Determine the (X, Y) coordinate at the center of the cell enclosing the given text.  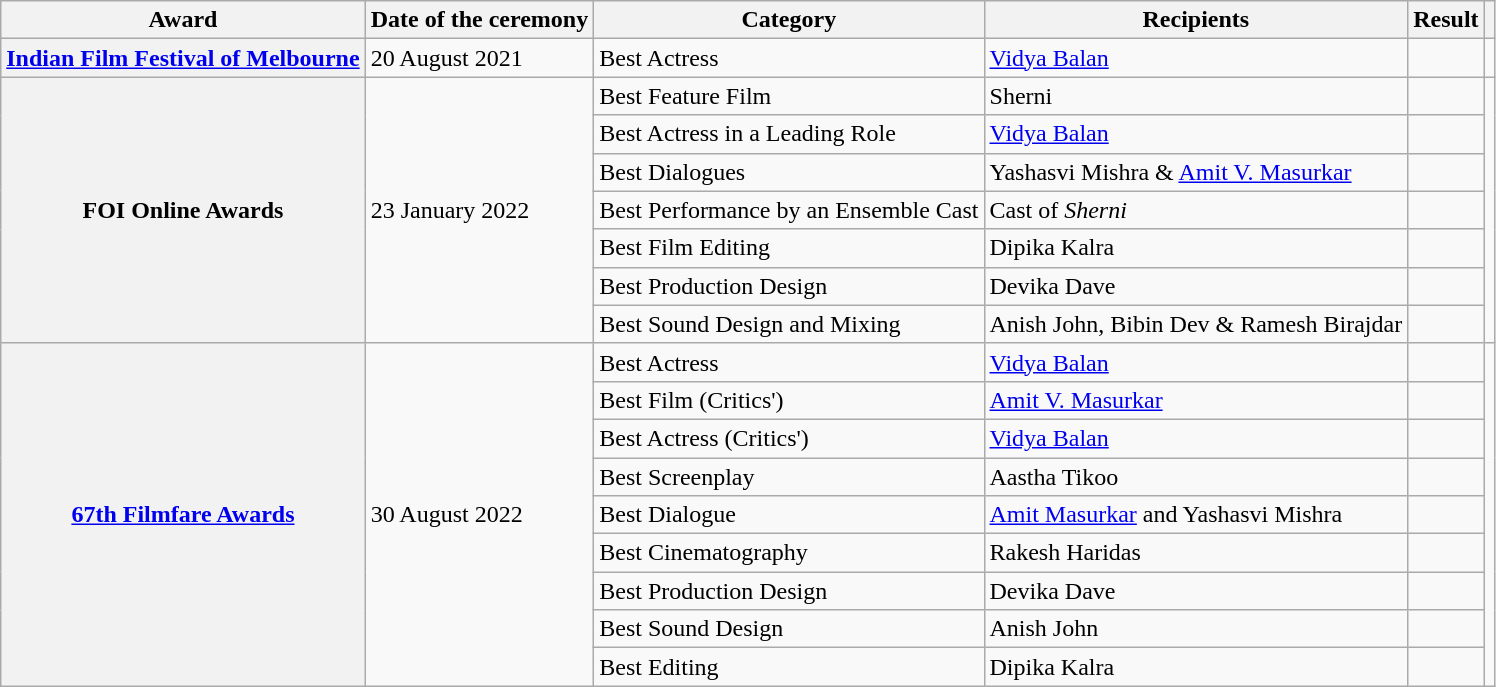
Best Screenplay (789, 477)
67th Filmfare Awards (183, 514)
Aastha Tikoo (1196, 477)
Category (789, 20)
Best Dialogues (789, 172)
Date of the ceremony (480, 20)
Best Sound Design (789, 629)
Sherni (1196, 96)
20 August 2021 (480, 58)
Best Sound Design and Mixing (789, 324)
Best Dialogue (789, 515)
Rakesh Haridas (1196, 553)
Best Actress in a Leading Role (789, 134)
Best Feature Film (789, 96)
Best Editing (789, 667)
FOI Online Awards (183, 210)
Best Film (Critics') (789, 400)
30 August 2022 (480, 514)
Best Film Editing (789, 248)
23 January 2022 (480, 210)
Yashasvi Mishra & Amit V. Masurkar (1196, 172)
Award (183, 20)
Anish John (1196, 629)
Best Actress (Critics') (789, 438)
Best Performance by an Ensemble Cast (789, 210)
Best Cinematography (789, 553)
Indian Film Festival of Melbourne (183, 58)
Amit V. Masurkar (1196, 400)
Amit Masurkar and Yashasvi Mishra (1196, 515)
Recipients (1196, 20)
Anish John, Bibin Dev & Ramesh Birajdar (1196, 324)
Result (1446, 20)
Cast of Sherni (1196, 210)
